Locate the cell with the specified text and output its [x, y] center coordinate. 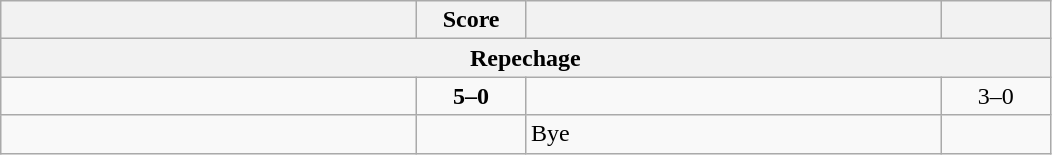
5–0 [472, 96]
Bye [733, 134]
3–0 [996, 96]
Repechage [526, 58]
Score [472, 20]
